Determine the [x, y] coordinate at the center of the cell enclosing the given text.  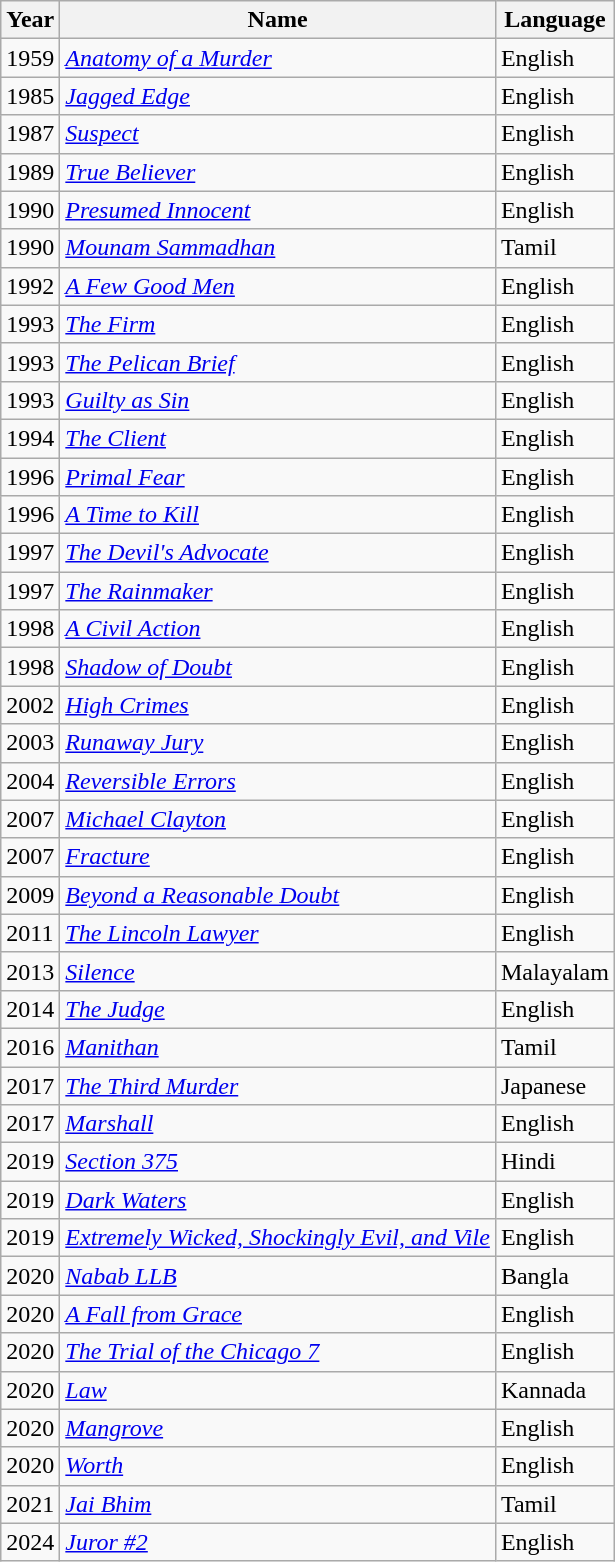
Mangrove [278, 1428]
A Civil Action [278, 629]
Language [554, 20]
Extremely Wicked, Shockingly Evil, and Vile [278, 1238]
Shadow of Doubt [278, 667]
Mounam Sammadhan [278, 248]
The Client [278, 438]
Jagged Edge [278, 96]
The Firm [278, 324]
The Lincoln Lawyer [278, 933]
Beyond a Reasonable Doubt [278, 895]
Malayalam [554, 971]
The Trial of the Chicago 7 [278, 1352]
A Fall from Grace [278, 1314]
2021 [30, 1504]
Runaway Jury [278, 743]
The Pelican Brief [278, 362]
High Crimes [278, 705]
Kannada [554, 1390]
Jai Bhim [278, 1504]
1985 [30, 96]
A Time to Kill [278, 515]
2003 [30, 743]
The Third Murder [278, 1085]
Fracture [278, 857]
Bangla [554, 1276]
Worth [278, 1466]
2024 [30, 1542]
Section 375 [278, 1162]
1987 [30, 134]
1989 [30, 172]
Juror #2 [278, 1542]
Presumed Innocent [278, 210]
2014 [30, 1009]
Name [278, 20]
1959 [30, 58]
Year [30, 20]
Dark Waters [278, 1200]
2004 [30, 781]
The Rainmaker [278, 591]
The Devil's Advocate [278, 553]
Nabab LLB [278, 1276]
2011 [30, 933]
Japanese [554, 1085]
Silence [278, 971]
2009 [30, 895]
Suspect [278, 134]
Guilty as Sin [278, 400]
The Judge [278, 1009]
2016 [30, 1047]
A Few Good Men [278, 286]
Marshall [278, 1124]
1992 [30, 286]
Reversible Errors [278, 781]
Manithan [278, 1047]
True Believer [278, 172]
Primal Fear [278, 477]
Anatomy of a Murder [278, 58]
2013 [30, 971]
Michael Clayton [278, 819]
Law [278, 1390]
Hindi [554, 1162]
2002 [30, 705]
1994 [30, 438]
